Provide the (X, Y) coordinate of the cell's center where the given text is located.  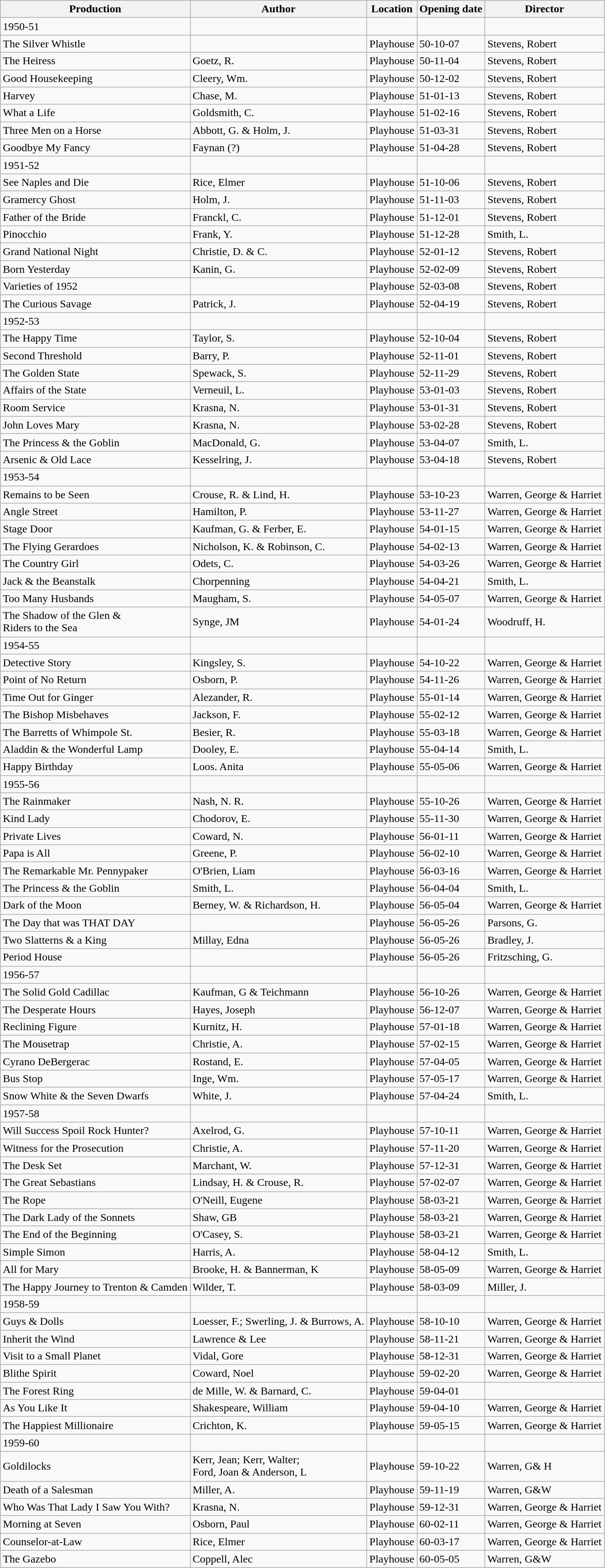
Kind Lady (95, 819)
Kurnitz, H. (278, 1027)
Franckl, C. (278, 217)
53-10-23 (451, 494)
Crichton, K. (278, 1425)
The Day that was THAT DAY (95, 923)
Loos. Anita (278, 766)
The Curious Savage (95, 304)
60-03-17 (451, 1542)
1955-56 (95, 784)
Kaufman, G. & Ferber, E. (278, 529)
The Country Girl (95, 564)
Location (392, 9)
Kaufman, G & Teichmann (278, 992)
Blithe Spirit (95, 1374)
Angle Street (95, 512)
The Rainmaker (95, 802)
Jackson, F. (278, 715)
Simple Simon (95, 1252)
51-01-13 (451, 96)
56-03-16 (451, 871)
Death of a Salesman (95, 1490)
55-01-14 (451, 697)
All for Mary (95, 1269)
The Rope (95, 1200)
58-12-31 (451, 1356)
Reclining Figure (95, 1027)
Dark of the Moon (95, 905)
56-01-11 (451, 836)
Goldilocks (95, 1466)
59-02-20 (451, 1374)
The Flying Gerardoes (95, 547)
Grand National Night (95, 252)
Detective Story (95, 663)
Private Lives (95, 836)
Fritzsching, G. (544, 957)
Alezander, R. (278, 697)
Synge, JM (278, 622)
59-11-19 (451, 1490)
51-04-28 (451, 148)
Affairs of the State (95, 390)
Time Out for Ginger (95, 697)
59-04-10 (451, 1408)
Witness for the Prosecution (95, 1148)
57-04-24 (451, 1096)
54-03-26 (451, 564)
Coppell, Alec (278, 1559)
Will Success Spoil Rock Hunter? (95, 1131)
The Great Sebastians (95, 1183)
Too Many Husbands (95, 598)
Bus Stop (95, 1079)
Author (278, 9)
58-05-09 (451, 1269)
53-11-27 (451, 512)
Two Slatterns & a King (95, 940)
57-01-18 (451, 1027)
Parsons, G. (544, 923)
56-12-07 (451, 1009)
Stage Door (95, 529)
1950-51 (95, 26)
53-02-28 (451, 425)
54-04-21 (451, 581)
Gramercy Ghost (95, 199)
The Gazebo (95, 1559)
60-05-05 (451, 1559)
1952-53 (95, 321)
Papa is All (95, 853)
O'Casey, S. (278, 1235)
1954-55 (95, 645)
Osborn, Paul (278, 1524)
Dooley, E. (278, 749)
51-11-03 (451, 199)
Lawrence & Lee (278, 1338)
52-03-08 (451, 286)
Room Service (95, 408)
54-11-26 (451, 680)
The Shadow of the Glen &Riders to the Sea (95, 622)
Chorpenning (278, 581)
52-11-01 (451, 356)
Warren, G& H (544, 1466)
Verneuil, L. (278, 390)
Director (544, 9)
52-11-29 (451, 373)
Arsenic & Old Lace (95, 460)
Counselor-at-Law (95, 1542)
55-04-14 (451, 749)
1953-54 (95, 477)
Taylor, S. (278, 338)
1956-57 (95, 975)
Shakespeare, William (278, 1408)
The Desk Set (95, 1165)
Goodbye My Fancy (95, 148)
Kingsley, S. (278, 663)
Wilder, T. (278, 1287)
O'Brien, Liam (278, 871)
Holm, J. (278, 199)
Harris, A. (278, 1252)
Loesser, F.; Swerling, J. & Burrows, A. (278, 1321)
Axelrod, G. (278, 1131)
58-03-09 (451, 1287)
John Loves Mary (95, 425)
Aladdin & the Wonderful Lamp (95, 749)
1959-60 (95, 1443)
51-02-16 (451, 113)
White, J. (278, 1096)
59-12-31 (451, 1507)
58-10-10 (451, 1321)
59-04-01 (451, 1391)
53-01-31 (451, 408)
51-12-01 (451, 217)
Inherit the Wind (95, 1338)
55-02-12 (451, 715)
Pinocchio (95, 235)
Morning at Seven (95, 1524)
Frank, Y. (278, 235)
54-01-24 (451, 622)
Second Threshold (95, 356)
53-04-07 (451, 442)
53-01-03 (451, 390)
The Solid Gold Cadillac (95, 992)
Millay, Edna (278, 940)
Greene, P. (278, 853)
The Happy Journey to Trenton & Camden (95, 1287)
51-03-31 (451, 130)
Maugham, S. (278, 598)
Kerr, Jean; Kerr, Walter;Ford, Joan & Anderson, L (278, 1466)
Harvey (95, 96)
54-05-07 (451, 598)
MacDonald, G. (278, 442)
50-12-02 (451, 78)
Goldsmith, C. (278, 113)
Abbott, G. & Holm, J. (278, 130)
Barry, P. (278, 356)
55-11-30 (451, 819)
57-10-11 (451, 1131)
Cyrano DeBergerac (95, 1062)
Father of the Bride (95, 217)
54-02-13 (451, 547)
60-02-11 (451, 1524)
The Mousetrap (95, 1044)
Nicholson, K. & Robinson, C. (278, 547)
Varieties of 1952 (95, 286)
Brooke, H. & Bannerman, K (278, 1269)
51-10-06 (451, 182)
Woodruff, H. (544, 622)
Cleery, Wm. (278, 78)
57-11-20 (451, 1148)
Spewack, S. (278, 373)
1951-52 (95, 165)
57-04-05 (451, 1062)
Coward, N. (278, 836)
Guys & Dolls (95, 1321)
55-05-06 (451, 766)
Coward, Noel (278, 1374)
56-10-26 (451, 992)
57-02-15 (451, 1044)
Visit to a Small Planet (95, 1356)
The Barretts of Whimpole St. (95, 732)
The End of the Beginning (95, 1235)
55-03-18 (451, 732)
56-05-04 (451, 905)
Hayes, Joseph (278, 1009)
51-12-28 (451, 235)
The Happy Time (95, 338)
50-10-07 (451, 44)
Inge, Wm. (278, 1079)
Vidal, Gore (278, 1356)
58-11-21 (451, 1338)
57-12-31 (451, 1165)
Patrick, J. (278, 304)
56-02-10 (451, 853)
52-04-19 (451, 304)
See Naples and Die (95, 182)
Remains to be Seen (95, 494)
52-10-04 (451, 338)
Osborn, P. (278, 680)
The Forest Ring (95, 1391)
The Dark Lady of the Sonnets (95, 1217)
56-04-04 (451, 888)
Crouse, R. & Lind, H. (278, 494)
Chase, M. (278, 96)
The Golden State (95, 373)
Point of No Return (95, 680)
Opening date (451, 9)
1957-58 (95, 1113)
Kesselring, J. (278, 460)
The Silver Whistle (95, 44)
54-10-22 (451, 663)
Faynan (?) (278, 148)
What a Life (95, 113)
Lindsay, H. & Crouse, R. (278, 1183)
de Mille, W. & Barnard, C. (278, 1391)
The Heiress (95, 61)
Good Housekeeping (95, 78)
Nash, N. R. (278, 802)
59-05-15 (451, 1425)
Miller, J. (544, 1287)
58-04-12 (451, 1252)
Goetz, R. (278, 61)
54-01-15 (451, 529)
52-01-12 (451, 252)
57-05-17 (451, 1079)
Miller, A. (278, 1490)
Production (95, 9)
59-10-22 (451, 1466)
Three Men on a Horse (95, 130)
1958-59 (95, 1304)
Kanin, G. (278, 269)
Snow White & the Seven Dwarfs (95, 1096)
Happy Birthday (95, 766)
The Happiest Millionaire (95, 1425)
Besier, R. (278, 732)
Chodorov, E. (278, 819)
As You Like It (95, 1408)
Marchant, W. (278, 1165)
Shaw, GB (278, 1217)
57-02-07 (451, 1183)
Odets, C. (278, 564)
Berney, W. & Richardson, H. (278, 905)
50-11-04 (451, 61)
Hamilton, P. (278, 512)
The Desperate Hours (95, 1009)
Bradley, J. (544, 940)
Rostand, E. (278, 1062)
Christie, D. & C. (278, 252)
The Bishop Misbehaves (95, 715)
52-02-09 (451, 269)
Who Was That Lady I Saw You With? (95, 1507)
The Remarkable Mr. Pennypaker (95, 871)
Born Yesterday (95, 269)
53-04-18 (451, 460)
Period House (95, 957)
55-10-26 (451, 802)
Jack & the Beanstalk (95, 581)
O'Neill, Eugene (278, 1200)
